Search for the cell housing the specified text and yield its [X, Y] center coordinate. 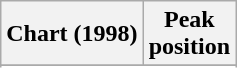
Peakposition [189, 34]
Chart (1998) [72, 34]
